Return the (X, Y) coordinate for the center point of the cell that contains the specified text.  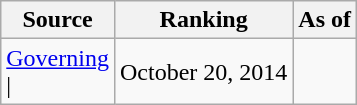
Governing| (58, 72)
October 20, 2014 (203, 72)
Ranking (203, 20)
Source (58, 20)
As of (325, 20)
